Capture the cell that displays the provided text and extract its [X, Y] central coordinate. 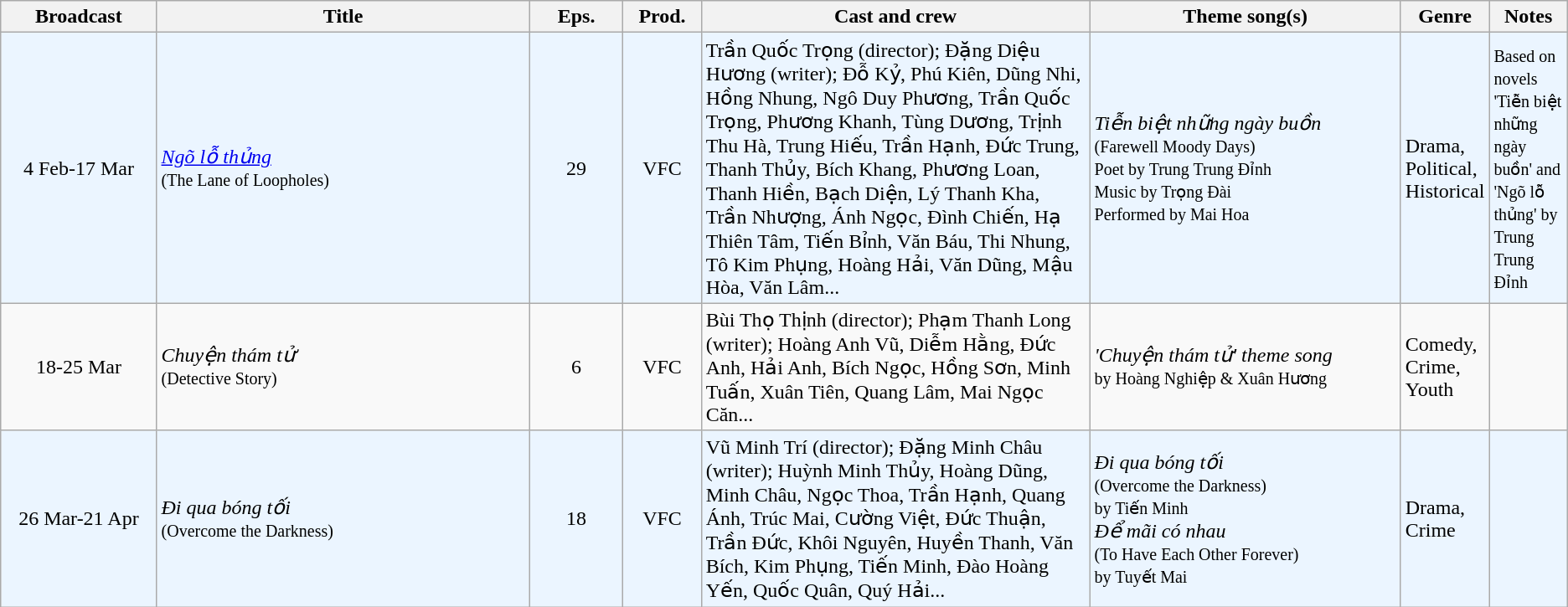
'Chuyện thám tử' theme songby Hoàng Nghiệp & Xuân Hương [1245, 367]
Cast and crew [895, 17]
4 Feb-17 Mar [79, 167]
Đi qua bóng tối (Overcome the Darkness)by Tiến MinhĐể mãi có nhau (To Have Each Other Forever)by Tuyết Mai [1245, 519]
Tiễn biệt những ngày buồn (Farewell Moody Days)Poet by Trung Trung ĐỉnhMusic by Trọng ĐàiPerformed by Mai Hoa [1245, 167]
18 [576, 519]
Ngõ lỗ thủng (The Lane of Loopholes) [343, 167]
Genre [1445, 17]
Drama, Political, Historical [1445, 167]
6 [576, 367]
26 Mar-21 Apr [79, 519]
Eps. [576, 17]
Chuyện thám tử (Detective Story) [343, 367]
Đi qua bóng tối (Overcome the Darkness) [343, 519]
18-25 Mar [79, 367]
Theme song(s) [1245, 17]
29 [576, 167]
Drama, Crime [1445, 519]
Comedy, Crime, Youth [1445, 367]
Broadcast [79, 17]
Prod. [662, 17]
Title [343, 17]
Notes [1528, 17]
Based on novels 'Tiễn biệt những ngày buồn' and 'Ngõ lỗ thủng' by Trung Trung Đỉnh [1528, 167]
